Pinpoint the cell where the given text exists, returning its (x, y) midpoint coordinate. 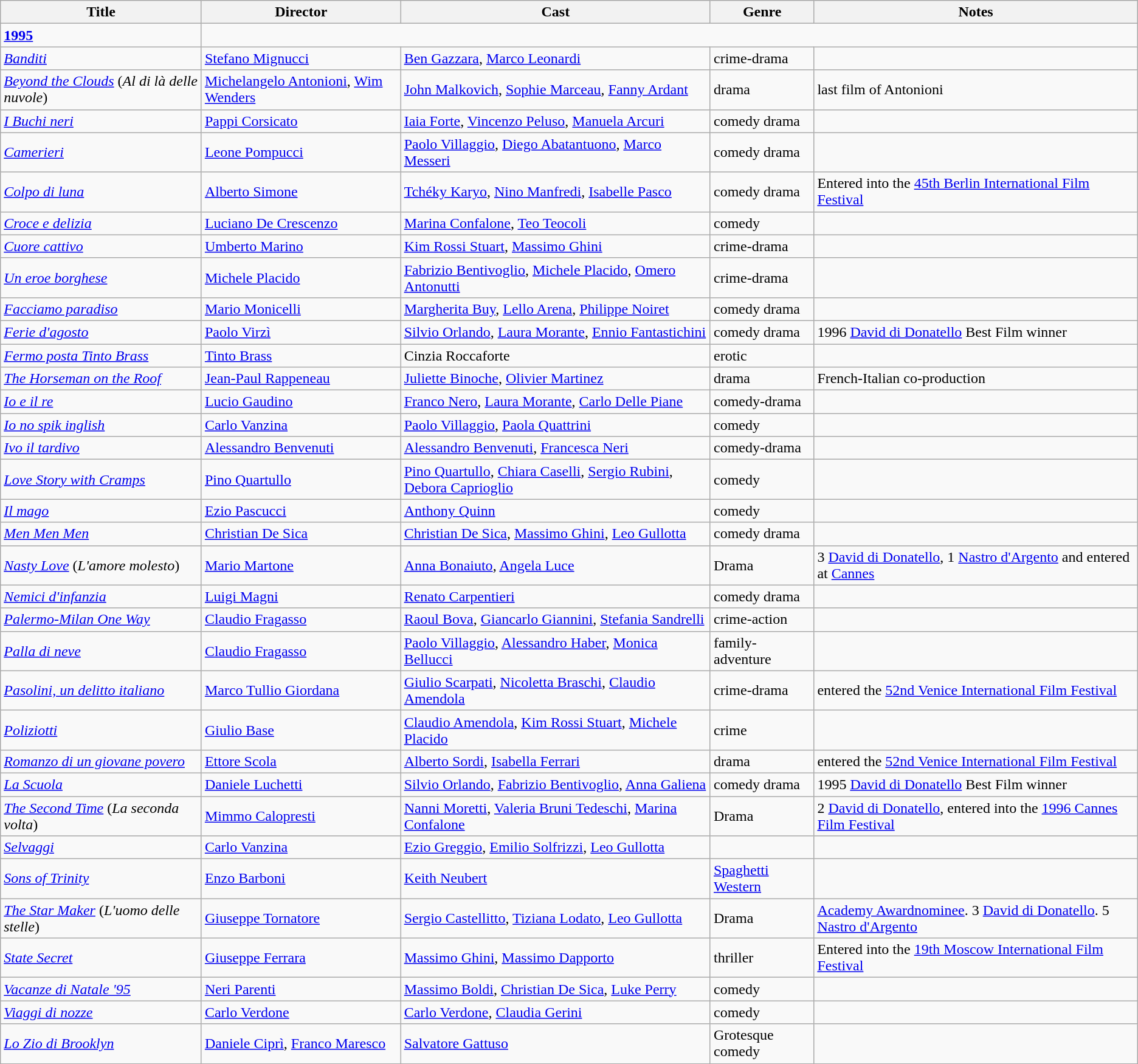
crime-action (762, 620)
Cast (556, 12)
Anthony Quinn (556, 511)
Cuore cattivo (101, 246)
Mimmo Calopresti (301, 816)
The Second Time (La seconda volta) (101, 816)
Umberto Marino (301, 246)
thriller (762, 958)
Salvatore Gattuso (556, 1043)
Marina Confalone, Teo Teocoli (556, 223)
2 David di Donatello, entered into the 1996 Cannes Film Festival (976, 816)
Carlo Verdone, Claudia Gerini (556, 1012)
The Star Maker (L'uomo delle stelle) (101, 918)
last film of Antonioni (976, 90)
French-Italian co-production (976, 379)
Tchéky Karyo, Nino Manfredi, Isabelle Pasco (556, 192)
Paolo Villaggio, Diego Abatantuono, Marco Messeri (556, 152)
Christian De Sica, Massimo Ghini, Leo Gullotta (556, 534)
Raoul Bova, Giancarlo Giannini, Stefania Sandrelli (556, 620)
Entered into the 45th Berlin International Film Festival (976, 192)
Luigi Magni (301, 596)
Pino Quartullo, Chiara Caselli, Sergio Rubini, Debora Caprioglio (556, 479)
Alberto Sordi, Isabella Ferrari (556, 761)
Claudio Amendola, Kim Rossi Stuart, Michele Placido (556, 730)
Luciano De Crescenzo (301, 223)
Palermo-Milan One Way (101, 620)
Paolo Virzì (301, 332)
Giuseppe Ferrara (301, 958)
Paolo Villaggio, Paola Quattrini (556, 425)
Sons of Trinity (101, 879)
Lucio Gaudino (301, 402)
Ettore Scola (301, 761)
Neri Parenti (301, 989)
Fermo posta Tinto Brass (101, 356)
Christian De Sica (301, 534)
family-adventure (762, 651)
Nemici d'infanzia (101, 596)
Ferie d'agosto (101, 332)
Mario Monicelli (301, 309)
Michelangelo Antonioni, Wim Wenders (301, 90)
Entered into the 19th Moscow International Film Festival (976, 958)
Franco Nero, Laura Morante, Carlo Delle Piane (556, 402)
Un eroe borghese (101, 277)
Lo Zio di Brooklyn (101, 1043)
Alessandro Benvenuti (301, 448)
La Scuola (101, 784)
I Buchi neri (101, 121)
Jean-Paul Rappeneau (301, 379)
John Malkovich, Sophie Marceau, Fanny Ardant (556, 90)
1995 David di Donatello Best Film winner (976, 784)
1996 David di Donatello Best Film winner (976, 332)
Grotesque comedy (762, 1043)
1995 (101, 35)
Fabrizio Bentivoglio, Michele Placido, Omero Antonutti (556, 277)
Cinzia Roccaforte (556, 356)
Men Men Men (101, 534)
Alessandro Benvenuti, Francesca Neri (556, 448)
Silvio Orlando, Laura Morante, Ennio Fantastichini (556, 332)
Academy Awardnominee. 3 David di Donatello. 5 Nastro d'Argento (976, 918)
Romanzo di un giovane povero (101, 761)
Leone Pompucci (301, 152)
Title (101, 12)
Anna Bonaiuto, Angela Luce (556, 565)
crime (762, 730)
Giulio Scarpati, Nicoletta Braschi, Claudio Amendola (556, 691)
State Secret (101, 958)
Daniele Ciprì, Franco Maresco (301, 1043)
Ben Gazzara, Marco Leonardi (556, 58)
Giuseppe Tornatore (301, 918)
Nasty Love (L'amore molesto) (101, 565)
Io e il re (101, 402)
The Horseman on the Roof (101, 379)
Pappi Corsicato (301, 121)
Banditi (101, 58)
Massimo Boldi, Christian De Sica, Luke Perry (556, 989)
Daniele Luchetti (301, 784)
Io no spik inglish (101, 425)
Love Story with Cramps (101, 479)
Camerieri (101, 152)
Genre (762, 12)
Sergio Castellitto, Tiziana Lodato, Leo Gullotta (556, 918)
Croce e delizia (101, 223)
Notes (976, 12)
Stefano Mignucci (301, 58)
Facciamo paradiso (101, 309)
Michele Placido (301, 277)
Nanni Moretti, Valeria Bruni Tedeschi, Marina Confalone (556, 816)
Alberto Simone (301, 192)
Colpo di luna (101, 192)
Keith Neubert (556, 879)
Palla di neve (101, 651)
Vacanze di Natale '95 (101, 989)
Director (301, 12)
Kim Rossi Stuart, Massimo Ghini (556, 246)
Ezio Pascucci (301, 511)
Pasolini, un delitto italiano (101, 691)
Margherita Buy, Lello Arena, Philippe Noiret (556, 309)
Selvaggi (101, 848)
Pino Quartullo (301, 479)
Giulio Base (301, 730)
Il mago (101, 511)
Carlo Verdone (301, 1012)
Paolo Villaggio, Alessandro Haber, Monica Bellucci (556, 651)
Silvio Orlando, Fabrizio Bentivoglio, Anna Galiena (556, 784)
Marco Tullio Giordana (301, 691)
Viaggi di nozze (101, 1012)
Beyond the Clouds (Al di là delle nuvole) (101, 90)
Ivo il tardivo (101, 448)
Iaia Forte, Vincenzo Peluso, Manuela Arcuri (556, 121)
Renato Carpentieri (556, 596)
3 David di Donatello, 1 Nastro d'Argento and entered at Cannes (976, 565)
Mario Martone (301, 565)
Tinto Brass (301, 356)
Massimo Ghini, Massimo Dapporto (556, 958)
Spaghetti Western (762, 879)
Enzo Barboni (301, 879)
Poliziotti (101, 730)
erotic (762, 356)
Ezio Greggio, Emilio Solfrizzi, Leo Gullotta (556, 848)
Juliette Binoche, Olivier Martinez (556, 379)
